Scan for the cell matching the given text and deliver its (x, y) coordinate at center. 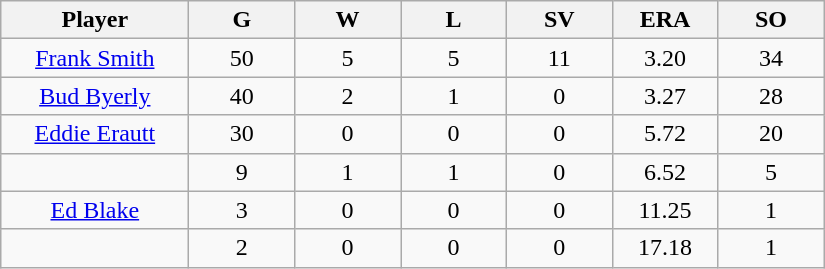
30 (242, 134)
Bud Byerly (95, 96)
SV (559, 20)
SO (771, 20)
G (242, 20)
3 (242, 210)
17.18 (665, 248)
6.52 (665, 172)
11.25 (665, 210)
Player (95, 20)
Eddie Erautt (95, 134)
3.20 (665, 58)
9 (242, 172)
Ed Blake (95, 210)
L (454, 20)
ERA (665, 20)
28 (771, 96)
11 (559, 58)
20 (771, 134)
Frank Smith (95, 58)
34 (771, 58)
3.27 (665, 96)
5.72 (665, 134)
40 (242, 96)
W (348, 20)
50 (242, 58)
